Provide the [x, y] coordinate of the cell's center where the given text is located.  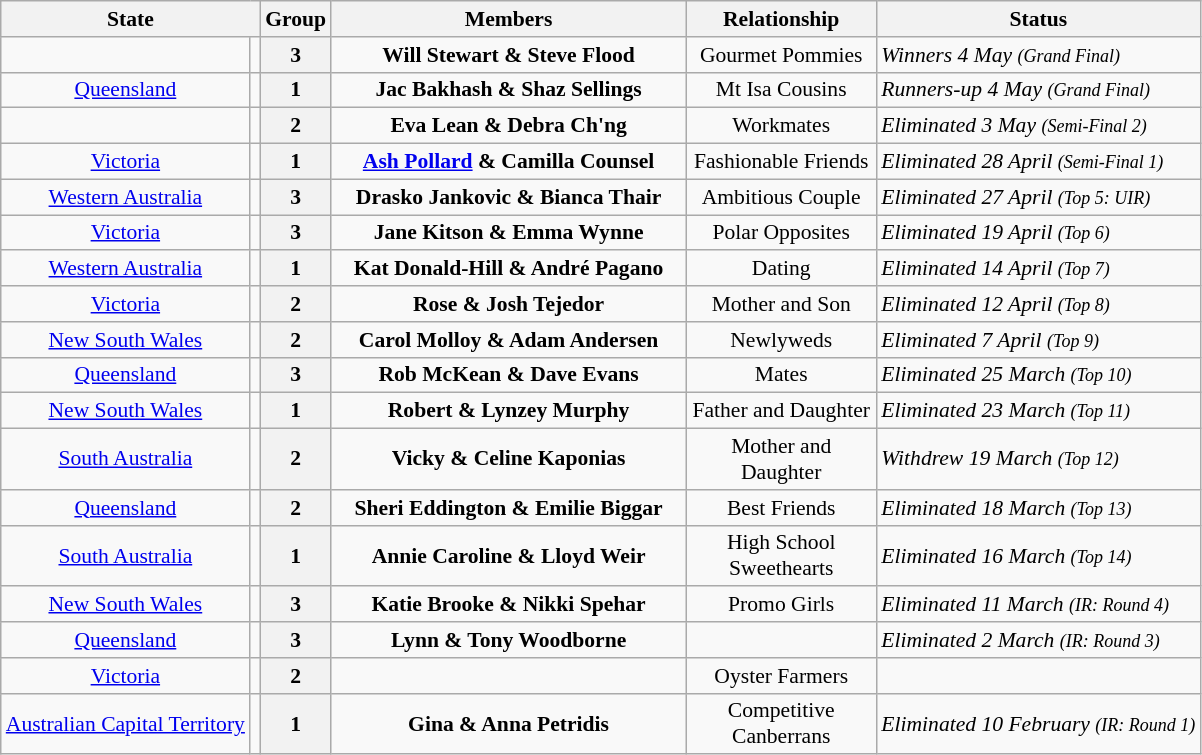
Ash Pollard & Camilla Counsel [508, 162]
Drasko Jankovic & Bianca Thair [508, 197]
Members [508, 19]
Eliminated 25 March (Top 10) [1038, 375]
State [130, 19]
Kat Donald-Hill & André Pagano [508, 269]
Rose & Josh Tejedor [508, 304]
Lynn & Tony Woodborne [508, 640]
Mother and Daughter [781, 460]
Vicky & Celine Kaponias [508, 460]
Eliminated 19 April (Top 6) [1038, 233]
Annie Caroline & Lloyd Weir [508, 556]
Workmates [781, 126]
Eliminated 2 March (IR: Round 3) [1038, 640]
Father and Daughter [781, 411]
Sheri Eddington & Emilie Biggar [508, 508]
Competitive Canberrans [781, 724]
Robert & Lynzey Murphy [508, 411]
Eliminated 3 May (Semi-Final 2) [1038, 126]
Winners 4 May (Grand Final) [1038, 55]
Eliminated 18 March (Top 13) [1038, 508]
Newlyweds [781, 340]
Will Stewart & Steve Flood [508, 55]
Carol Molloy & Adam Andersen [508, 340]
Eliminated 16 March (Top 14) [1038, 556]
Eliminated 23 March (Top 11) [1038, 411]
Jac Bakhash & Shaz Sellings [508, 90]
Jane Kitson & Emma Wynne [508, 233]
Eliminated 14 April (Top 7) [1038, 269]
Runners-up 4 May (Grand Final) [1038, 90]
Best Friends [781, 508]
Ambitious Couple [781, 197]
Eliminated 7 April (Top 9) [1038, 340]
Withdrew 19 March (Top 12) [1038, 460]
Mother and Son [781, 304]
Katie Brooke & Nikki Spehar [508, 605]
Eliminated 28 April (Semi-Final 1) [1038, 162]
Gina & Anna Petridis [508, 724]
Fashionable Friends [781, 162]
Mates [781, 375]
Oyster Farmers [781, 676]
Eliminated 12 April (Top 8) [1038, 304]
Relationship [781, 19]
Mt Isa Cousins [781, 90]
Eva Lean & Debra Ch'ng [508, 126]
Rob McKean & Dave Evans [508, 375]
Eliminated 27 April (Top 5: UIR) [1038, 197]
Status [1038, 19]
Eliminated 10 February (IR: Round 1) [1038, 724]
Gourmet Pommies [781, 55]
Polar Opposites [781, 233]
Dating [781, 269]
Australian Capital Territory [126, 724]
Group [296, 19]
High School Sweethearts [781, 556]
Promo Girls [781, 605]
Eliminated 11 March (IR: Round 4) [1038, 605]
